Detect which cell encompasses the target text, then output its (X, Y) center coordinate. 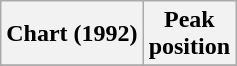
Chart (1992) (72, 34)
Peakposition (189, 34)
